Capture the cell that displays the provided text and extract its (X, Y) central coordinate. 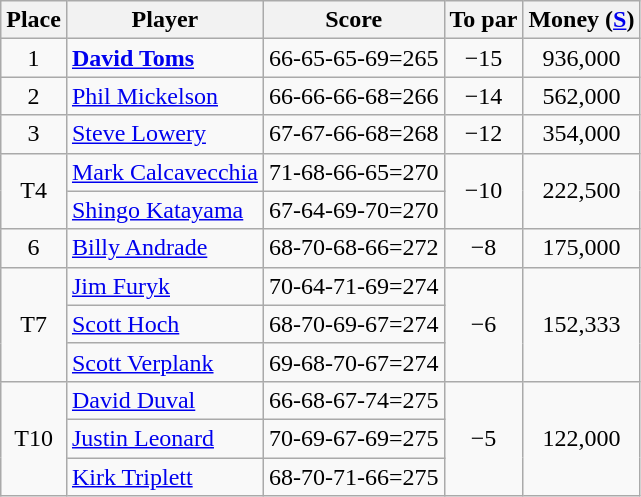
2 (34, 96)
66-66-66-68=266 (354, 96)
T10 (34, 438)
67-67-66-68=268 (354, 134)
122,000 (582, 438)
Score (354, 20)
−15 (484, 58)
−12 (484, 134)
Scott Hoch (164, 324)
−5 (484, 438)
Phil Mickelson (164, 96)
Kirk Triplett (164, 477)
3 (34, 134)
70-69-67-69=275 (354, 438)
66-68-67-74=275 (354, 400)
Money (S) (582, 20)
Scott Verplank (164, 362)
Jim Furyk (164, 286)
66-65-65-69=265 (354, 58)
−8 (484, 248)
69-68-70-67=274 (354, 362)
68-70-71-66=275 (354, 477)
Place (34, 20)
−14 (484, 96)
Steve Lowery (164, 134)
T4 (34, 191)
−10 (484, 191)
Player (164, 20)
Billy Andrade (164, 248)
Justin Leonard (164, 438)
936,000 (582, 58)
222,500 (582, 191)
Mark Calcavecchia (164, 172)
Shingo Katayama (164, 210)
68-70-69-67=274 (354, 324)
68-70-68-66=272 (354, 248)
152,333 (582, 324)
562,000 (582, 96)
David Toms (164, 58)
T7 (34, 324)
71-68-66-65=270 (354, 172)
David Duval (164, 400)
175,000 (582, 248)
6 (34, 248)
70-64-71-69=274 (354, 286)
1 (34, 58)
354,000 (582, 134)
67-64-69-70=270 (354, 210)
To par (484, 20)
−6 (484, 324)
